Provide the (x, y) coordinate of the cell's center where the given text is located.  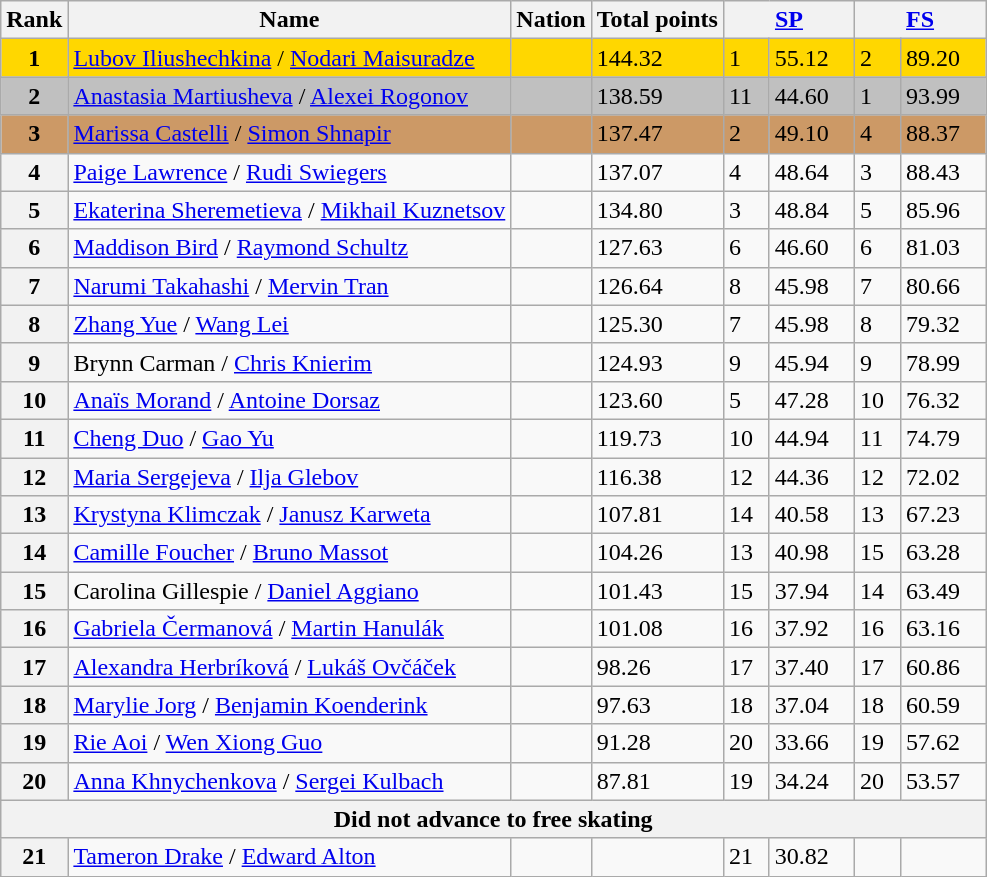
48.64 (812, 172)
Anaïs Morand / Antoine Dorsaz (290, 400)
85.96 (942, 210)
72.02 (942, 477)
Did not advance to free skating (494, 819)
44.60 (812, 96)
47.28 (812, 400)
88.37 (942, 134)
Cheng Duo / Gao Yu (290, 438)
81.03 (942, 248)
76.32 (942, 400)
Paige Lawrence / Rudi Swiegers (290, 172)
48.84 (812, 210)
123.60 (657, 400)
63.28 (942, 553)
101.08 (657, 629)
104.26 (657, 553)
Maddison Bird / Raymond Schultz (290, 248)
124.93 (657, 362)
134.80 (657, 210)
49.10 (812, 134)
91.28 (657, 743)
SP (788, 20)
116.38 (657, 477)
89.20 (942, 58)
37.04 (812, 705)
34.24 (812, 781)
55.12 (812, 58)
93.99 (942, 96)
Anastasia Martiusheva / Alexei Rogonov (290, 96)
Marylie Jorg / Benjamin Koenderink (290, 705)
53.57 (942, 781)
40.98 (812, 553)
FS (920, 20)
37.94 (812, 591)
88.43 (942, 172)
Narumi Takahashi / Mervin Tran (290, 286)
33.66 (812, 743)
Marissa Castelli / Simon Shnapir (290, 134)
60.86 (942, 667)
137.47 (657, 134)
79.32 (942, 324)
107.81 (657, 515)
126.64 (657, 286)
37.92 (812, 629)
87.81 (657, 781)
78.99 (942, 362)
45.94 (812, 362)
127.63 (657, 248)
44.36 (812, 477)
Alexandra Herbríková / Lukáš Ovčáček (290, 667)
74.79 (942, 438)
119.73 (657, 438)
Camille Foucher / Bruno Massot (290, 553)
37.40 (812, 667)
57.62 (942, 743)
63.49 (942, 591)
Maria Sergejeva / Ilja Glebov (290, 477)
Lubov Iliushechkina / Nodari Maisuradze (290, 58)
Rank (34, 20)
Brynn Carman / Chris Knierim (290, 362)
137.07 (657, 172)
Nation (551, 20)
138.59 (657, 96)
30.82 (812, 857)
98.26 (657, 667)
Anna Khnychenkova / Sergei Kulbach (290, 781)
40.58 (812, 515)
Rie Aoi / Wen Xiong Guo (290, 743)
125.30 (657, 324)
Ekaterina Sheremetieva / Mikhail Kuznetsov (290, 210)
60.59 (942, 705)
63.16 (942, 629)
44.94 (812, 438)
97.63 (657, 705)
144.32 (657, 58)
Name (290, 20)
101.43 (657, 591)
Tameron Drake / Edward Alton (290, 857)
80.66 (942, 286)
Gabriela Čermanová / Martin Hanulák (290, 629)
Zhang Yue / Wang Lei (290, 324)
Carolina Gillespie / Daniel Aggiano (290, 591)
Total points (657, 20)
46.60 (812, 248)
Krystyna Klimczak / Janusz Karweta (290, 515)
67.23 (942, 515)
